Find where the given text appears and provide that cell's center as (X, Y) coordinate. 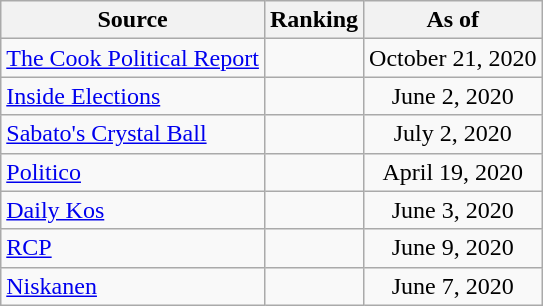
Daily Kos (133, 210)
As of (453, 20)
Ranking (314, 20)
Inside Elections (133, 96)
April 19, 2020 (453, 172)
Sabato's Crystal Ball (133, 134)
RCP (133, 248)
June 7, 2020 (453, 286)
June 9, 2020 (453, 248)
June 3, 2020 (453, 210)
June 2, 2020 (453, 96)
Source (133, 20)
The Cook Political Report (133, 58)
July 2, 2020 (453, 134)
Politico (133, 172)
Niskanen (133, 286)
October 21, 2020 (453, 58)
